Detect which cell encompasses the target text, then output its [x, y] center coordinate. 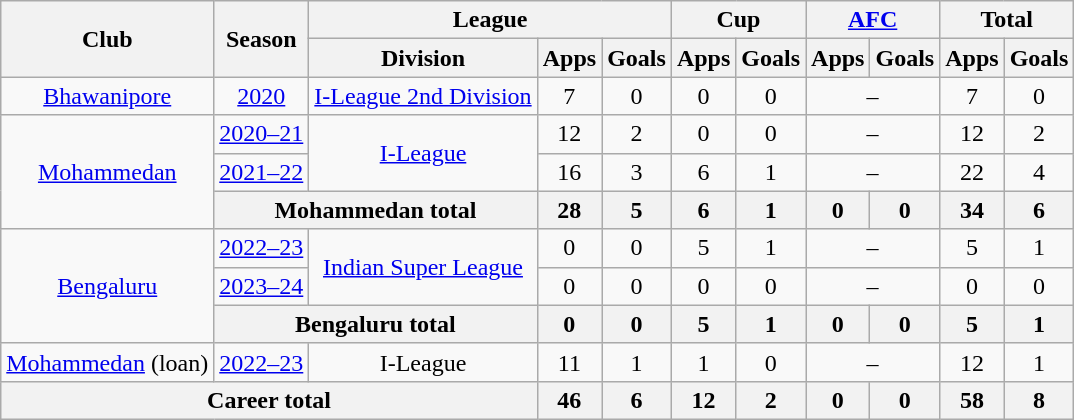
Club [108, 39]
2021–22 [262, 172]
11 [569, 362]
58 [972, 400]
Cup [738, 20]
Mohammedan [108, 172]
3 [637, 172]
Total [1007, 20]
2023–24 [262, 286]
Career total [269, 400]
Season [262, 39]
Division [423, 58]
Bhawanipore [108, 96]
League [490, 20]
I-League 2nd Division [423, 96]
Mohammedan (loan) [108, 362]
22 [972, 172]
16 [569, 172]
4 [1039, 172]
2020 [262, 96]
34 [972, 210]
Indian Super League [423, 267]
AFC [873, 20]
2020–21 [262, 134]
28 [569, 210]
46 [569, 400]
8 [1039, 400]
Bengaluru total [376, 324]
Mohammedan total [376, 210]
Bengaluru [108, 286]
